From the cell containing the given text, extract its center point as [x, y] coordinate. 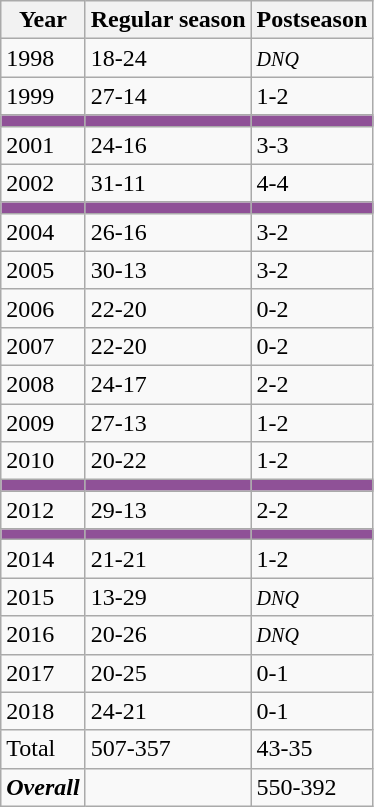
2008 [43, 384]
31-11 [168, 183]
43-35 [312, 749]
550-392 [312, 787]
2015 [43, 597]
2006 [43, 308]
2017 [43, 673]
21-21 [168, 559]
Regular season [168, 20]
20-25 [168, 673]
Postseason [312, 20]
Total [43, 749]
27-14 [168, 96]
18-24 [168, 58]
2002 [43, 183]
2009 [43, 423]
27-13 [168, 423]
2014 [43, 559]
20-26 [168, 635]
29-13 [168, 510]
Overall [43, 787]
13-29 [168, 597]
24-17 [168, 384]
24-16 [168, 145]
2004 [43, 232]
3-3 [312, 145]
Year [43, 20]
30-13 [168, 270]
2018 [43, 711]
2012 [43, 510]
2010 [43, 461]
4-4 [312, 183]
24-21 [168, 711]
1998 [43, 58]
26-16 [168, 232]
2001 [43, 145]
2016 [43, 635]
507-357 [168, 749]
2007 [43, 346]
1999 [43, 96]
20-22 [168, 461]
2005 [43, 270]
